Capture the cell that displays the provided text and extract its [X, Y] central coordinate. 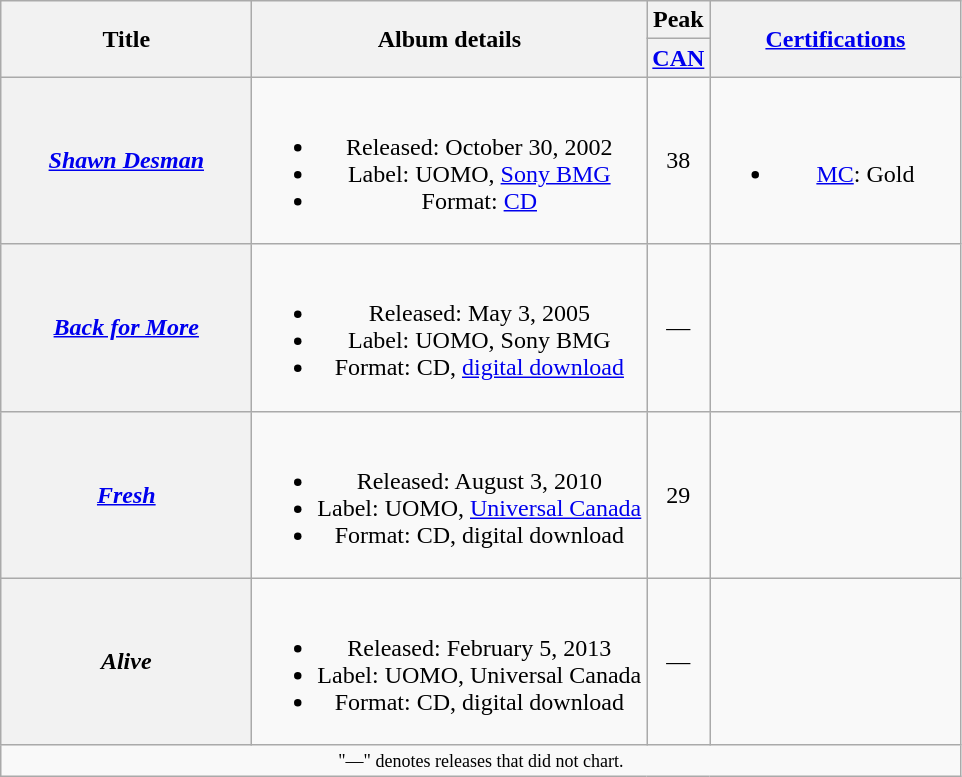
Peak [678, 20]
Fresh [126, 494]
Alive [126, 662]
Back for More [126, 328]
MC: Gold [836, 160]
Title [126, 39]
Shawn Desman [126, 160]
Album details [450, 39]
Released: August 3, 2010Label: UOMO, Universal CanadaFormat: CD, digital download [450, 494]
29 [678, 494]
"—" denotes releases that did not chart. [481, 760]
Released: May 3, 2005Label: UOMO, Sony BMGFormat: CD, digital download [450, 328]
Certifications [836, 39]
38 [678, 160]
Released: February 5, 2013Label: UOMO, Universal CanadaFormat: CD, digital download [450, 662]
Released: October 30, 2002Label: UOMO, Sony BMGFormat: CD [450, 160]
CAN [678, 58]
